Search for the cell housing the specified text and yield its [X, Y] center coordinate. 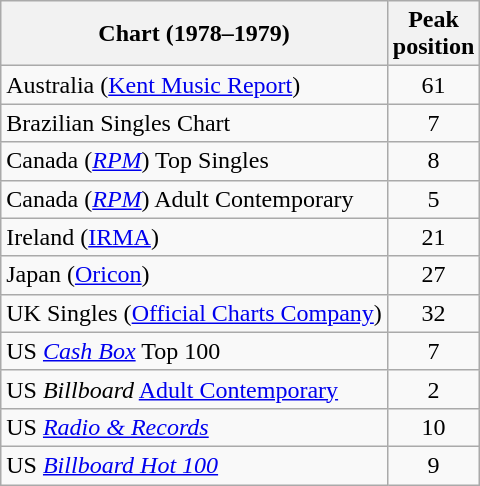
US Radio & Records [194, 427]
10 [433, 427]
32 [433, 313]
US Billboard Adult Contemporary [194, 389]
8 [433, 161]
Ireland (IRMA) [194, 237]
US Billboard Hot 100 [194, 465]
Canada (RPM) Top Singles [194, 161]
Canada (RPM) Adult Contemporary [194, 199]
9 [433, 465]
Japan (Oricon) [194, 275]
UK Singles (Official Charts Company) [194, 313]
2 [433, 389]
5 [433, 199]
Peakposition [433, 34]
US Cash Box Top 100 [194, 351]
21 [433, 237]
Australia (Kent Music Report) [194, 85]
Chart (1978–1979) [194, 34]
Brazilian Singles Chart [194, 123]
27 [433, 275]
61 [433, 85]
